Output the [x, y] coordinate of the center of the cell containing the given text.  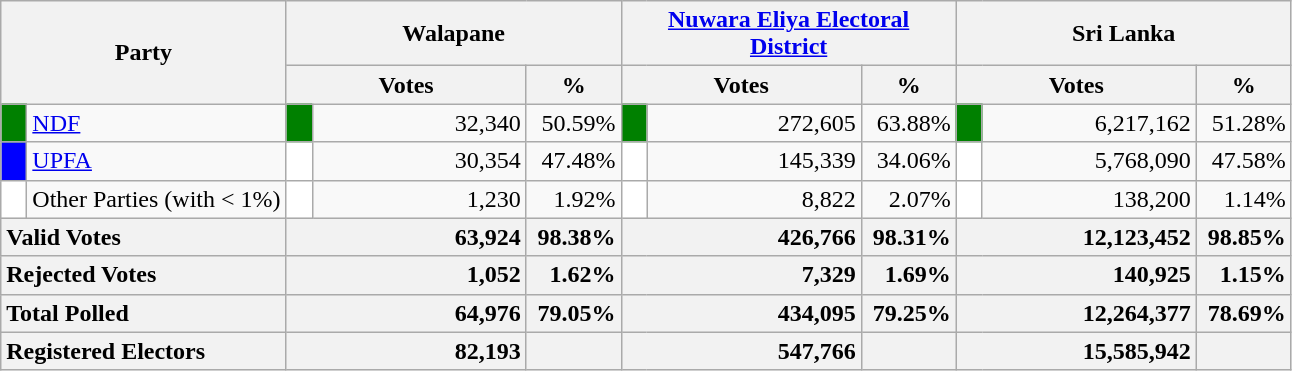
79.05% [574, 313]
98.31% [908, 237]
Valid Votes [144, 237]
7,329 [741, 275]
1.15% [1244, 275]
47.48% [574, 161]
82,193 [406, 351]
98.85% [1244, 237]
434,095 [741, 313]
Sri Lanka [1124, 34]
63,924 [406, 237]
Total Polled [144, 313]
Registered Electors [144, 351]
Other Parties (with < 1%) [156, 199]
272,605 [754, 123]
50.59% [574, 123]
30,354 [419, 161]
6,217,162 [1089, 123]
51.28% [1244, 123]
64,976 [406, 313]
15,585,942 [1076, 351]
1,230 [419, 199]
47.58% [1244, 161]
8,822 [754, 199]
1.92% [574, 199]
78.69% [1244, 313]
NDF [156, 123]
1.62% [574, 275]
426,766 [741, 237]
145,339 [754, 161]
Rejected Votes [144, 275]
140,925 [1076, 275]
547,766 [741, 351]
98.38% [574, 237]
Nuwara Eliya Electoral District [788, 34]
12,264,377 [1076, 313]
5,768,090 [1089, 161]
1.14% [1244, 199]
79.25% [908, 313]
138,200 [1089, 199]
UPFA [156, 161]
2.07% [908, 199]
32,340 [419, 123]
34.06% [908, 161]
63.88% [908, 123]
1.69% [908, 275]
12,123,452 [1076, 237]
1,052 [406, 275]
Walapane [454, 34]
Party [144, 52]
